Provide the [X, Y] coordinate of the cell's center where the given text is located.  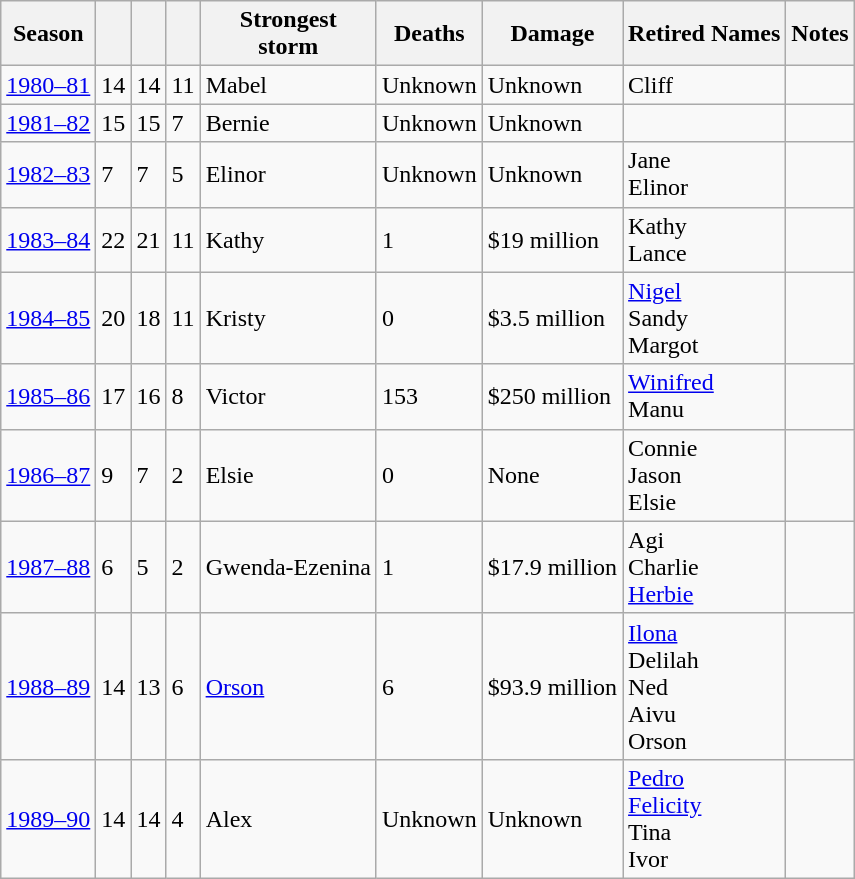
$3.5 million [552, 318]
Nigel Sandy Margot [704, 318]
Deaths [429, 34]
Kathy [288, 240]
Bernie [288, 123]
18 [148, 318]
1986–87 [48, 475]
Victor [288, 396]
None [552, 475]
Orson [288, 686]
16 [148, 396]
1982–83 [48, 174]
Damage [552, 34]
8 [183, 396]
Alex [288, 818]
Retired Names [704, 34]
1981–82 [48, 123]
4 [183, 818]
Kristy [288, 318]
Season [48, 34]
1988–89 [48, 686]
Ilona Delilah Ned Aivu Orson [704, 686]
Notes [820, 34]
$93.9 million [552, 686]
153 [429, 396]
1989–90 [48, 818]
9 [114, 475]
1985–86 [48, 396]
Agi Charlie Herbie [704, 567]
Connie Jason Elsie [704, 475]
Kathy Lance [704, 240]
20 [114, 318]
13 [148, 686]
Cliff [704, 85]
1983–84 [48, 240]
Jane Elinor [704, 174]
Elinor [288, 174]
Strongeststorm [288, 34]
Gwenda-Ezenina [288, 567]
Winifred Manu [704, 396]
Pedro Felicity Tina Ivor [704, 818]
$19 million [552, 240]
$17.9 million [552, 567]
Elsie [288, 475]
22 [114, 240]
$250 million [552, 396]
1987–88 [48, 567]
21 [148, 240]
1980–81 [48, 85]
Mabel [288, 85]
1984–85 [48, 318]
17 [114, 396]
